Extract the [X, Y] coordinate from the center of the cell holding the provided text.  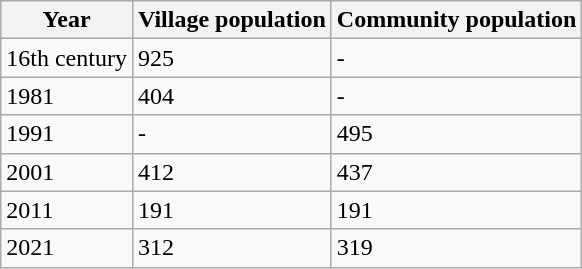
2001 [67, 172]
495 [456, 134]
319 [456, 248]
412 [232, 172]
437 [456, 172]
16th century [67, 58]
2021 [67, 248]
Village population [232, 20]
312 [232, 248]
2011 [67, 210]
Community population [456, 20]
1981 [67, 96]
Year [67, 20]
404 [232, 96]
925 [232, 58]
1991 [67, 134]
